Determine the [x, y] coordinate at the center of the cell enclosing the given text.  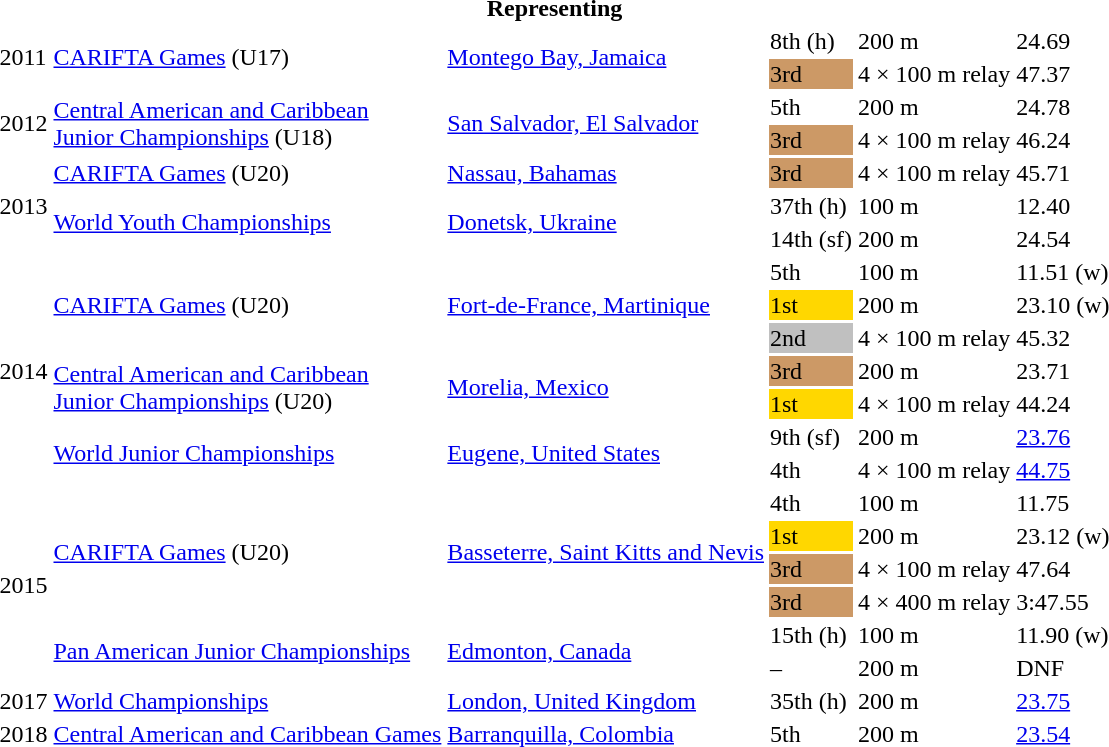
London, United Kingdom [606, 701]
Fort-de-France, Martinique [606, 305]
World Youth Championships [248, 222]
World Championships [248, 701]
9th (sf) [810, 437]
CARIFTA Games (U17) [248, 58]
8th (h) [810, 41]
Pan American Junior Championships [248, 652]
4 × 400 m relay [934, 602]
Central American and CaribbeanJunior Championships (U18) [248, 124]
Edmonton, Canada [606, 652]
37th (h) [810, 206]
Donetsk, Ukraine [606, 222]
35th (h) [810, 701]
Eugene, United States [606, 454]
Basseterre, Saint Kitts and Nevis [606, 552]
Montego Bay, Jamaica [606, 58]
Morelia, Mexico [606, 388]
Nassau, Bahamas [606, 173]
– [810, 668]
15th (h) [810, 635]
2nd [810, 338]
World Junior Championships [248, 454]
Central American and CaribbeanJunior Championships (U20) [248, 388]
San Salvador, El Salvador [606, 124]
14th (sf) [810, 239]
